Scan for the cell matching the given text and deliver its (x, y) coordinate at center. 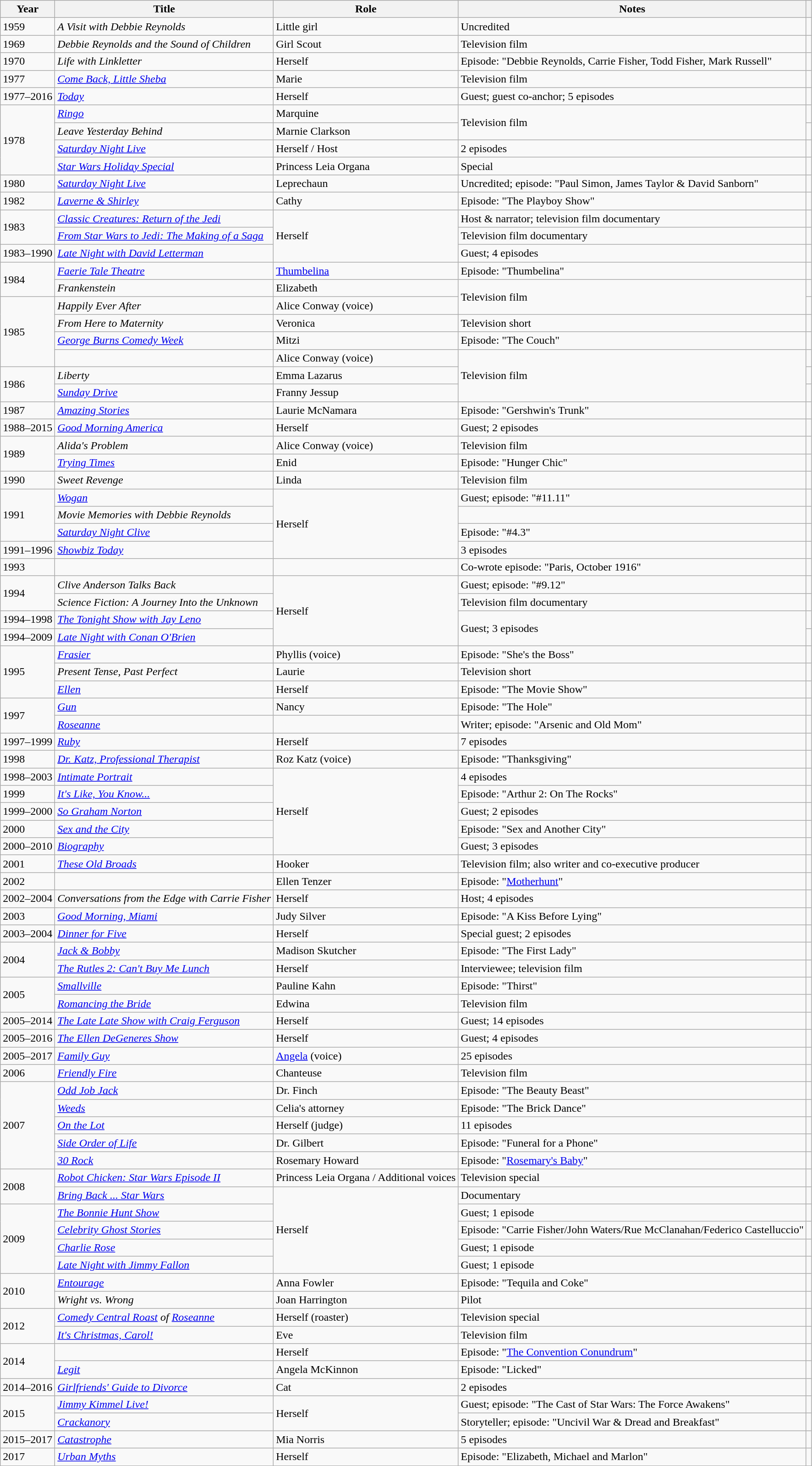
Guest; guest co-anchor; 5 episodes (632, 96)
Side Order of Life (164, 1143)
Writer; episode: "Arsenic and Old Mom" (632, 724)
Princess Leia Organa (366, 166)
Leprechaun (366, 183)
2000 (27, 829)
Guest; episode: "#11.11" (632, 497)
Ringo (164, 114)
Role (366, 9)
Laurie (366, 672)
Episode: "Carrie Fisher/John Waters/Rue McClanahan/Federico Castelluccio" (632, 1230)
Year (27, 9)
Episode: "The Beauty Beast" (632, 1091)
Smallville (164, 986)
Special (632, 166)
Co-wrote episode: "Paris, October 1916" (632, 567)
2017 (27, 1457)
Showbiz Today (164, 550)
Emma Lazarus (366, 375)
1969 (27, 44)
Dr. Gilbert (366, 1143)
Late Night with Conan O'Brien (164, 637)
Chanteuse (366, 1073)
Herself (judge) (366, 1126)
Jack & Bobby (164, 951)
1982 (27, 201)
Late Night with David Letterman (164, 253)
2001 (27, 864)
Episode: "#4.3" (632, 533)
Documentary (632, 1195)
Robot Chicken: Star Wars Episode II (164, 1178)
Enid (366, 462)
1978 (27, 140)
Pauline Kahn (366, 986)
2005 (27, 994)
Uncredited; episode: "Paul Simon, James Taylor & David Sanborn" (632, 183)
A Visit with Debbie Reynolds (164, 27)
Episode: "Motherhunt" (632, 881)
Intimate Portrait (164, 777)
2006 (27, 1073)
1970 (27, 61)
Family Guy (164, 1055)
Episode: "She's the Boss" (632, 654)
1994–2009 (27, 637)
2000–2010 (27, 846)
Entourage (164, 1282)
These Old Broads (164, 864)
Faerie Tale Theatre (164, 271)
Title (164, 9)
Celia's attorney (366, 1108)
1998 (27, 759)
2005–2016 (27, 1038)
3 episodes (632, 550)
Movie Memories with Debbie Reynolds (164, 515)
Wogan (164, 497)
Host & narrator; television film documentary (632, 219)
1991–1996 (27, 550)
Cathy (366, 201)
Marie (366, 79)
Sweet Revenge (164, 480)
4 episodes (632, 777)
Nancy (366, 707)
The Tonight Show with Jay Leno (164, 620)
Judy Silver (366, 916)
1980 (27, 183)
1997 (27, 715)
George Burns Comedy Week (164, 340)
Little girl (366, 27)
Cat (366, 1387)
Episode: "The Convention Conundrum" (632, 1352)
It's Christmas, Carol! (164, 1335)
Episode: "Rosemary's Baby" (632, 1160)
Sunday Drive (164, 393)
2003 (27, 916)
Eve (366, 1335)
1994–1998 (27, 620)
1987 (27, 410)
Hooker (366, 864)
The Late Late Show with Craig Ferguson (164, 1021)
Episode: "The Playboy Show" (632, 201)
Legit (164, 1370)
Episode: "Sex and Another City" (632, 829)
1999 (27, 794)
Episode: "Arthur 2: On The Rocks" (632, 794)
Marnie Clarkson (366, 131)
Veronica (366, 323)
Episode: "Thumbelina" (632, 271)
1977–2016 (27, 96)
Episode: "Gershwin's Trunk" (632, 410)
Clive Anderson Talks Back (164, 585)
1988–2015 (27, 428)
1959 (27, 27)
Notes (632, 9)
Dinner for Five (164, 933)
2002 (27, 881)
Storyteller; episode: "Uncivil War & Dread and Breakfast" (632, 1422)
1990 (27, 480)
Episode: "The Hole" (632, 707)
Anna Fowler (366, 1282)
Episode: "Thanksgiving" (632, 759)
Special guest; 2 episodes (632, 933)
1984 (27, 280)
2003–2004 (27, 933)
2010 (27, 1291)
Mia Norris (366, 1439)
Alida's Problem (164, 445)
Sex and the City (164, 829)
Come Back, Little Sheba (164, 79)
Saturday Night Clive (164, 533)
2004 (27, 960)
Joan Harrington (366, 1300)
Amazing Stories (164, 410)
Girlfriends' Guide to Divorce (164, 1387)
Leave Yesterday Behind (164, 131)
The Bonnie Hunt Show (164, 1213)
25 episodes (632, 1055)
Romancing the Bride (164, 1003)
Weeds (164, 1108)
Guest; episode: "#9.12" (632, 585)
Episode: "Licked" (632, 1370)
Ellen Tenzer (366, 881)
Good Morning, Miami (164, 916)
Roseanne (164, 724)
2015–2017 (27, 1439)
Present Tense, Past Perfect (164, 672)
Laurie McNamara (366, 410)
Linda (366, 480)
Star Wars Holiday Special (164, 166)
Herself (roaster) (366, 1317)
1986 (27, 384)
Edwina (366, 1003)
1983–1990 (27, 253)
Episode: "Elizabeth, Michael and Marlon" (632, 1457)
Charlie Rose (164, 1247)
1999–2000 (27, 812)
Comedy Central Roast of Roseanne (164, 1317)
Frankenstein (164, 288)
Odd Job Jack (164, 1091)
1993 (27, 567)
30 Rock (164, 1160)
Interviewee; television film (632, 968)
Episode: "Funeral for a Phone" (632, 1143)
Bring Back ... Star Wars (164, 1195)
Episode: "Tequila and Coke" (632, 1282)
From Star Wars to Jedi: The Making of a Saga (164, 236)
7 episodes (632, 741)
So Graham Norton (164, 812)
1985 (27, 332)
Episode: "A Kiss Before Lying" (632, 916)
2007 (27, 1126)
11 episodes (632, 1126)
Franny Jessup (366, 393)
1994 (27, 593)
2014 (27, 1361)
It's Like, You Know... (164, 794)
Debbie Reynolds and the Sound of Children (164, 44)
2005–2017 (27, 1055)
Conversations from the Edge with Carrie Fisher (164, 899)
Girl Scout (366, 44)
Jimmy Kimmel Live! (164, 1405)
Guest; episode: "The Cast of Star Wars: The Force Awakens" (632, 1405)
Classic Creatures: Return of the Jedi (164, 219)
Pilot (632, 1300)
Roz Katz (voice) (366, 759)
Gun (164, 707)
Friendly Fire (164, 1073)
Wright vs. Wrong (164, 1300)
2005–2014 (27, 1021)
Trying Times (164, 462)
Celebrity Ghost Stories (164, 1230)
Angela McKinnon (366, 1370)
Uncredited (632, 27)
The Rutles 2: Can't Buy Me Lunch (164, 968)
Episode: "Hunger Chic" (632, 462)
2002–2004 (27, 899)
5 episodes (632, 1439)
Biography (164, 846)
Life with Linkletter (164, 61)
Good Morning America (164, 428)
Herself / Host (366, 148)
Episode: "Thirst" (632, 986)
Late Night with Jimmy Fallon (164, 1265)
Episode: "The Brick Dance" (632, 1108)
1977 (27, 79)
Mitzi (366, 340)
1991 (27, 515)
Frasier (164, 654)
Host; 4 episodes (632, 899)
Happily Ever After (164, 306)
2015 (27, 1413)
1995 (27, 672)
Elizabeth (366, 288)
1989 (27, 454)
Madison Skutcher (366, 951)
Episode: "The Movie Show" (632, 689)
Episode: "The Couch" (632, 340)
On the Lot (164, 1126)
2014–2016 (27, 1387)
Catastrophe (164, 1439)
Episode: "The First Lady" (632, 951)
Urban Myths (164, 1457)
Crackanory (164, 1422)
Dr. Katz, Professional Therapist (164, 759)
Episode: "Debbie Reynolds, Carrie Fisher, Todd Fisher, Mark Russell" (632, 61)
Science Fiction: A Journey Into the Unknown (164, 602)
2009 (27, 1239)
Ellen (164, 689)
Thumbelina (366, 271)
2008 (27, 1186)
2012 (27, 1326)
From Here to Maternity (164, 323)
Marquine (366, 114)
Laverne & Shirley (164, 201)
Phyllis (voice) (366, 654)
Ruby (164, 741)
Princess Leia Organa / Additional voices (366, 1178)
1983 (27, 227)
Today (164, 96)
1998–2003 (27, 777)
Liberty (164, 375)
Guest; 14 episodes (632, 1021)
Television film; also writer and co-executive producer (632, 864)
Angela (voice) (366, 1055)
1997–1999 (27, 741)
Dr. Finch (366, 1091)
The Ellen DeGeneres Show (164, 1038)
Rosemary Howard (366, 1160)
